Return the (x, y) coordinate for the center point of the cell that contains the specified text.  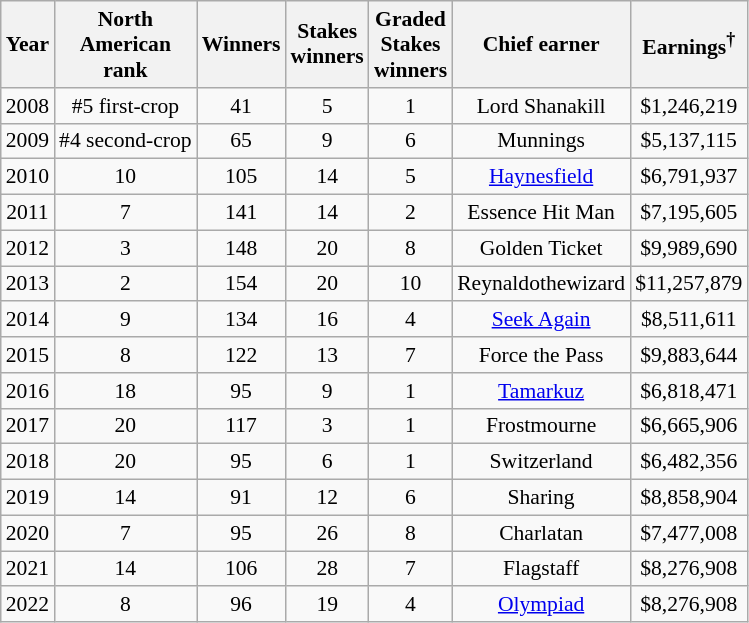
$8,858,904 (688, 498)
$1,246,219 (688, 106)
12 (328, 498)
Chief earner (541, 44)
122 (242, 355)
$9,883,644 (688, 355)
2022 (28, 605)
13 (328, 355)
$6,665,906 (688, 426)
117 (242, 426)
$5,137,115 (688, 141)
$8,511,611 (688, 320)
2019 (28, 498)
2020 (28, 533)
2011 (28, 213)
134 (242, 320)
154 (242, 284)
26 (328, 533)
18 (126, 391)
#4 second-crop (126, 141)
$6,482,356 (688, 462)
Olympiad (541, 605)
#5 first-crop (126, 106)
$7,477,008 (688, 533)
96 (242, 605)
2016 (28, 391)
Reynaldothewizard (541, 284)
North American rank (126, 44)
Force the Pass (541, 355)
Munnings (541, 141)
Seek Again (541, 320)
Flagstaff (541, 569)
106 (242, 569)
28 (328, 569)
Charlatan (541, 533)
2021 (28, 569)
Earnings† (688, 44)
Sharing (541, 498)
2009 (28, 141)
Haynesfield (541, 177)
91 (242, 498)
141 (242, 213)
Tamarkuz (541, 391)
Essence Hit Man (541, 213)
41 (242, 106)
2018 (28, 462)
Frostmourne (541, 426)
Winners (242, 44)
2012 (28, 248)
19 (328, 605)
Switzerland (541, 462)
2008 (28, 106)
$9,989,690 (688, 248)
2013 (28, 284)
65 (242, 141)
2010 (28, 177)
$6,818,471 (688, 391)
16 (328, 320)
$11,257,879 (688, 284)
Graded Stakes winners (410, 44)
2015 (28, 355)
Year (28, 44)
148 (242, 248)
2014 (28, 320)
Lord Shanakill (541, 106)
2017 (28, 426)
Golden Ticket (541, 248)
$7,195,605 (688, 213)
$6,791,937 (688, 177)
Stakes winners (328, 44)
105 (242, 177)
